Detect which cell encompasses the target text, then output its [x, y] center coordinate. 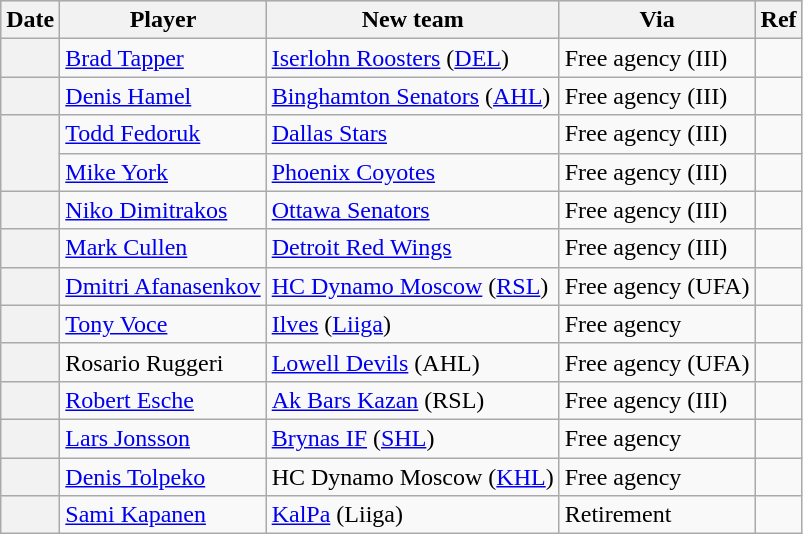
Lars Jonsson [163, 438]
Date [30, 20]
Brad Tapper [163, 58]
Dmitri Afanasenkov [163, 286]
Iserlohn Roosters (DEL) [412, 58]
KalPa (Liiga) [412, 515]
Niko Dimitrakos [163, 210]
Ak Bars Kazan (RSL) [412, 400]
HC Dynamo Moscow (RSL) [412, 286]
HC Dynamo Moscow (KHL) [412, 477]
Robert Esche [163, 400]
Ottawa Senators [412, 210]
Mike York [163, 172]
Binghamton Senators (AHL) [412, 96]
Detroit Red Wings [412, 248]
Ilves (Liiga) [412, 324]
Dallas Stars [412, 134]
Phoenix Coyotes [412, 172]
Ref [778, 20]
Brynas IF (SHL) [412, 438]
Retirement [657, 515]
Tony Voce [163, 324]
Rosario Ruggeri [163, 362]
Denis Tolpeko [163, 477]
Player [163, 20]
New team [412, 20]
Via [657, 20]
Todd Fedoruk [163, 134]
Sami Kapanen [163, 515]
Denis Hamel [163, 96]
Mark Cullen [163, 248]
Lowell Devils (AHL) [412, 362]
